Find where the given text appears and provide that cell's center as (x, y) coordinate. 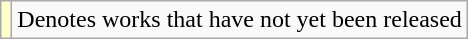
Denotes works that have not yet been released (240, 20)
